Capture the cell that displays the provided text and extract its (x, y) central coordinate. 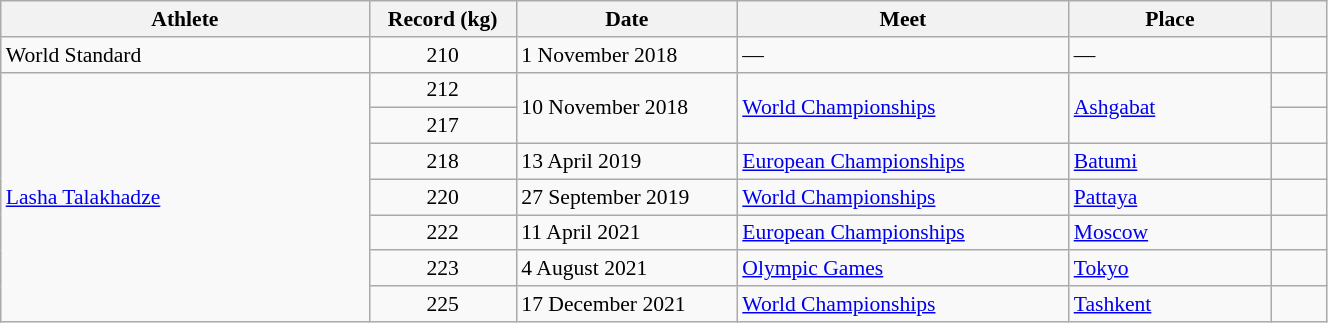
Moscow (1170, 233)
Date (626, 19)
Tashkent (1170, 304)
223 (442, 269)
Athlete (185, 19)
Meet (902, 19)
13 April 2019 (626, 162)
Batumi (1170, 162)
Place (1170, 19)
1 November 2018 (626, 55)
Pattaya (1170, 197)
217 (442, 126)
Lasha Talakhadze (185, 196)
Record (kg) (442, 19)
Ashgabat (1170, 108)
222 (442, 233)
World Standard (185, 55)
210 (442, 55)
17 December 2021 (626, 304)
225 (442, 304)
27 September 2019 (626, 197)
218 (442, 162)
11 April 2021 (626, 233)
212 (442, 90)
Tokyo (1170, 269)
Olympic Games (902, 269)
10 November 2018 (626, 108)
220 (442, 197)
4 August 2021 (626, 269)
